Determine the (X, Y) coordinate at the center of the cell enclosing the given text.  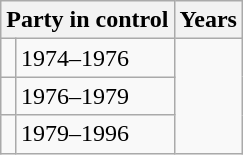
1974–1976 (94, 58)
1979–1996 (94, 134)
1976–1979 (94, 96)
Years (208, 20)
Party in control (88, 20)
